Capture the cell that displays the provided text and extract its [x, y] central coordinate. 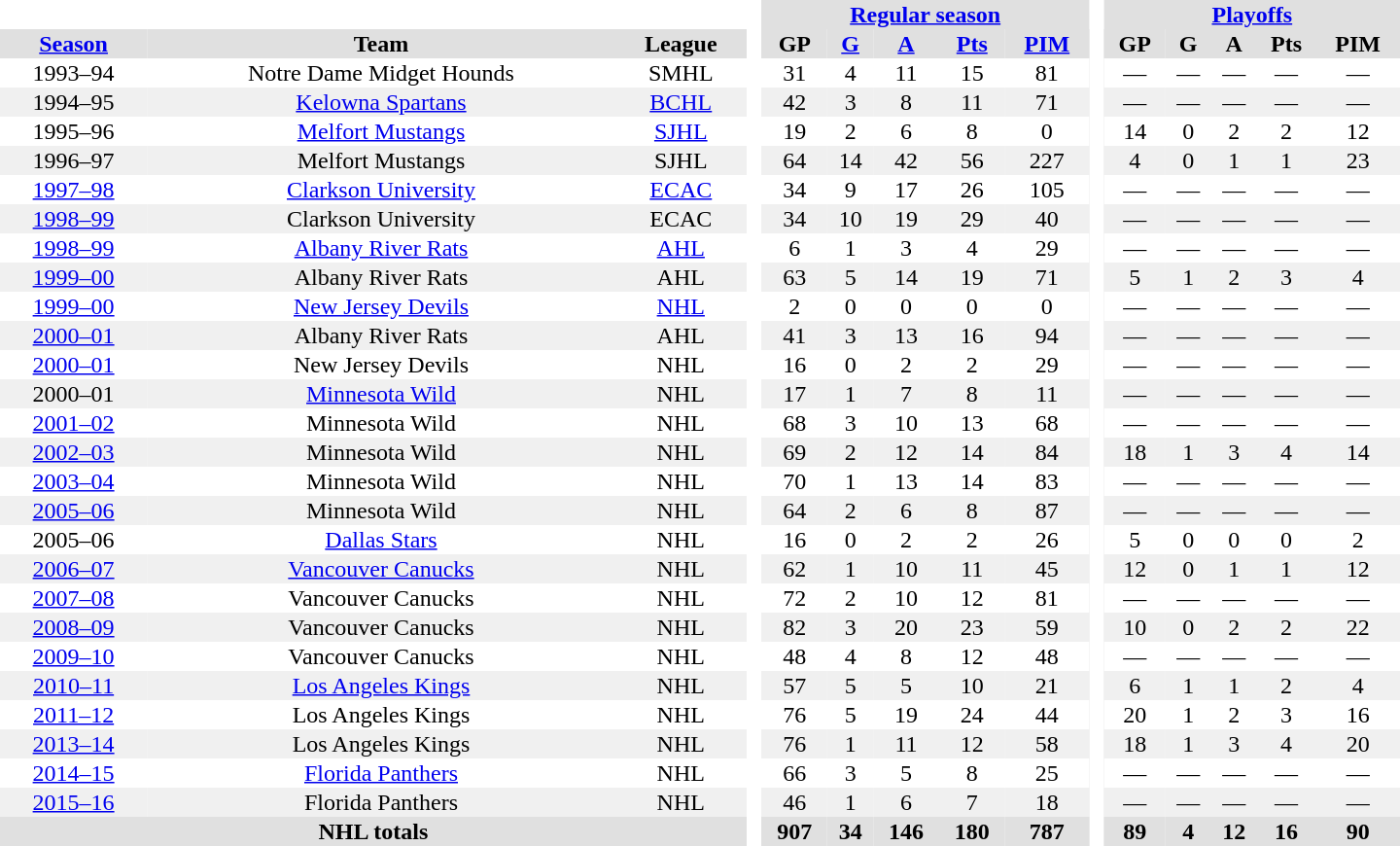
Playoffs [1252, 15]
44 [1047, 715]
21 [1047, 686]
1994–95 [74, 102]
907 [794, 831]
Regular season [926, 15]
Dallas Stars [381, 540]
41 [794, 335]
2014–15 [74, 773]
2006–07 [74, 569]
Notre Dame Midget Hounds [381, 73]
NHL totals [373, 831]
2008–09 [74, 627]
72 [794, 598]
2001–02 [74, 423]
2015–16 [74, 802]
84 [1047, 452]
40 [1047, 219]
105 [1047, 190]
59 [1047, 627]
89 [1136, 831]
BCHL [681, 102]
24 [972, 715]
1997–98 [74, 190]
1993–94 [74, 73]
League [681, 44]
2003–04 [74, 481]
69 [794, 452]
180 [972, 831]
Kelowna Spartans [381, 102]
31 [794, 73]
146 [906, 831]
787 [1047, 831]
Team [381, 44]
57 [794, 686]
Season [74, 44]
SMHL [681, 73]
15 [972, 73]
70 [794, 481]
66 [794, 773]
2002–03 [74, 452]
25 [1047, 773]
45 [1047, 569]
46 [794, 802]
227 [1047, 160]
82 [794, 627]
1995–96 [74, 131]
2010–11 [74, 686]
2013–14 [74, 744]
58 [1047, 744]
56 [972, 160]
22 [1357, 627]
94 [1047, 335]
9 [850, 190]
2009–10 [74, 656]
1996–97 [74, 160]
83 [1047, 481]
2007–08 [74, 598]
63 [794, 277]
2011–12 [74, 715]
87 [1047, 511]
62 [794, 569]
90 [1357, 831]
